Locate the cell with the specified text and output its (X, Y) center coordinate. 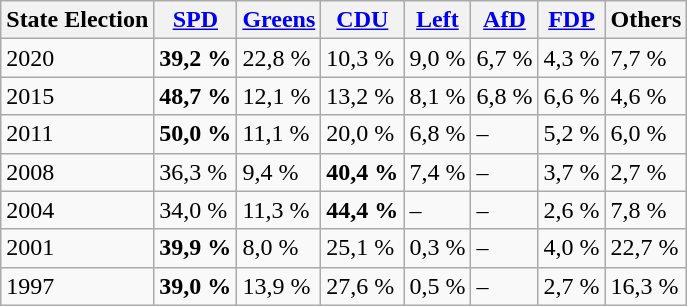
8,0 % (279, 248)
6,7 % (504, 58)
9,0 % (438, 58)
FDP (572, 20)
8,1 % (438, 96)
11,3 % (279, 210)
Others (646, 20)
9,4 % (279, 172)
13,9 % (279, 286)
2004 (78, 210)
Left (438, 20)
48,7 % (196, 96)
1997 (78, 286)
36,3 % (196, 172)
7,8 % (646, 210)
34,0 % (196, 210)
2015 (78, 96)
CDU (362, 20)
6,0 % (646, 134)
2001 (78, 248)
2020 (78, 58)
AfD (504, 20)
50,0 % (196, 134)
6,6 % (572, 96)
0,5 % (438, 286)
4,0 % (572, 248)
7,4 % (438, 172)
39,2 % (196, 58)
5,2 % (572, 134)
16,3 % (646, 286)
4,3 % (572, 58)
27,6 % (362, 286)
2011 (78, 134)
22,8 % (279, 58)
12,1 % (279, 96)
3,7 % (572, 172)
44,4 % (362, 210)
7,7 % (646, 58)
11,1 % (279, 134)
SPD (196, 20)
State Election (78, 20)
25,1 % (362, 248)
22,7 % (646, 248)
4,6 % (646, 96)
10,3 % (362, 58)
2008 (78, 172)
13,2 % (362, 96)
20,0 % (362, 134)
39,9 % (196, 248)
0,3 % (438, 248)
39,0 % (196, 286)
Greens (279, 20)
2,6 % (572, 210)
40,4 % (362, 172)
